Output the (X, Y) coordinate of the center of the cell containing the given text.  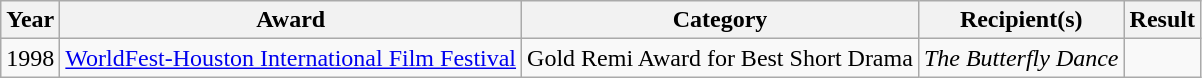
Award (291, 20)
The Butterfly Dance (1021, 58)
Category (720, 20)
Recipient(s) (1021, 20)
Result (1162, 20)
1998 (30, 58)
WorldFest-Houston International Film Festival (291, 58)
Year (30, 20)
Gold Remi Award for Best Short Drama (720, 58)
